Search for the cell housing the specified text and yield its [x, y] center coordinate. 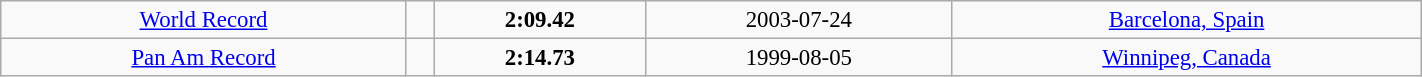
Pan Am Record [204, 58]
Winnipeg, Canada [1186, 58]
2003-07-24 [799, 20]
1999-08-05 [799, 58]
2:09.42 [540, 20]
2:14.73 [540, 58]
Barcelona, Spain [1186, 20]
World Record [204, 20]
